Determine the (x, y) coordinate at the center of the cell enclosing the given text.  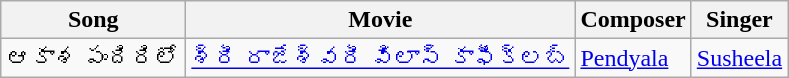
Pendyala (633, 58)
Movie (380, 20)
Song (94, 20)
Composer (633, 20)
Singer (739, 20)
Susheela (739, 58)
ఆకాశ పందిరిలో (94, 58)
శ్రీ రాజేశ్వరీ విలాస్ కాఫీక్లబ్ (380, 58)
